Find where the given text appears and provide that cell's center as [x, y] coordinate. 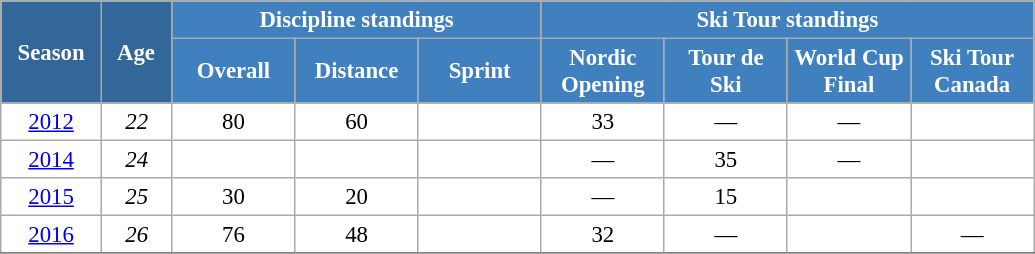
35 [726, 160]
60 [356, 122]
World CupFinal [848, 72]
Season [52, 52]
25 [136, 197]
32 [602, 235]
Sprint [480, 72]
Distance [356, 72]
48 [356, 235]
Age [136, 52]
20 [356, 197]
Ski Tour standings [787, 20]
26 [136, 235]
30 [234, 197]
Ski TourCanada [972, 72]
33 [602, 122]
Discipline standings [356, 20]
76 [234, 235]
2016 [52, 235]
2015 [52, 197]
Tour deSki [726, 72]
22 [136, 122]
NordicOpening [602, 72]
15 [726, 197]
80 [234, 122]
Overall [234, 72]
2014 [52, 160]
24 [136, 160]
2012 [52, 122]
